Pinpoint the cell where the given text exists, returning its (X, Y) midpoint coordinate. 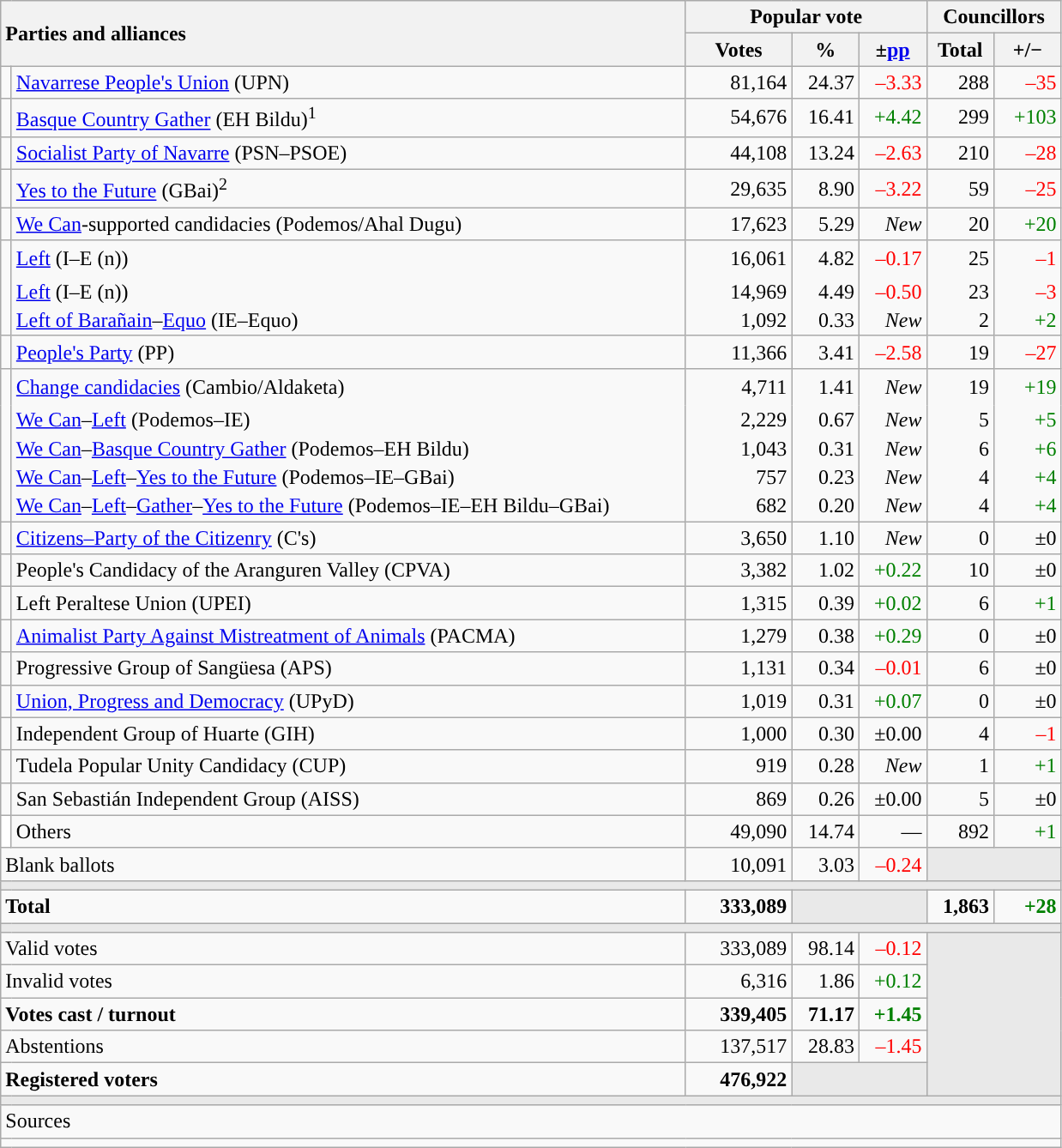
–0.01 (892, 668)
4.82 (825, 259)
0.67 (825, 420)
29,635 (739, 189)
2 (961, 321)
1.02 (825, 571)
16.41 (825, 118)
Union, Progress and Democracy (UPyD) (348, 701)
137,517 (739, 1047)
0.38 (825, 636)
3,382 (739, 571)
We Can-supported candidacies (Podemos/Ahal Dugu) (348, 224)
5.29 (825, 224)
We Can–Basque Country Gather (Podemos–EH Bildu) (348, 449)
0.34 (825, 668)
10,091 (739, 864)
–0.50 (892, 292)
3.03 (825, 864)
4.49 (825, 292)
We Can–Left–Yes to the Future (Podemos–IE–GBai) (348, 478)
% (825, 50)
3.41 (825, 352)
288 (961, 82)
Parties and alliances (343, 33)
+0.07 (892, 701)
+2 (1028, 321)
Councillors (993, 17)
— (892, 831)
Votes cast / turnout (343, 1014)
1.86 (825, 982)
Citizens–Party of the Citizenry (C's) (348, 538)
2,229 (739, 420)
Independent Group of Huarte (GIH) (348, 734)
1,092 (739, 321)
+6 (1028, 449)
Valid votes (343, 949)
+1.45 (892, 1014)
44,108 (739, 153)
–0.24 (892, 864)
24.37 (825, 82)
16,061 (739, 259)
20 (961, 224)
–28 (1028, 153)
23 (961, 292)
–0.12 (892, 949)
1,131 (739, 668)
–35 (1028, 82)
–3.22 (892, 189)
11,366 (739, 352)
1.41 (825, 386)
81,164 (739, 82)
Yes to the Future (GBai)2 (348, 189)
1,279 (739, 636)
28.83 (825, 1047)
+0.22 (892, 571)
±pp (892, 50)
98.14 (825, 949)
+5 (1028, 420)
+0.02 (892, 603)
869 (739, 799)
17,623 (739, 224)
682 (739, 506)
Others (348, 831)
Invalid votes (343, 982)
Sources (531, 1121)
919 (739, 766)
+20 (1028, 224)
0.20 (825, 506)
Abstentions (343, 1047)
Blank ballots (343, 864)
–2.58 (892, 352)
Tudela Popular Unity Candidacy (CUP) (348, 766)
210 (961, 153)
People's Party (PP) (348, 352)
1 (961, 766)
+103 (1028, 118)
–27 (1028, 352)
0.33 (825, 321)
+4.42 (892, 118)
–25 (1028, 189)
Left Peraltese Union (UPEI) (348, 603)
+0.12 (892, 982)
We Can–Left (Podemos–IE) (348, 420)
1,019 (739, 701)
54,676 (739, 118)
Registered voters (343, 1079)
14.74 (825, 831)
25 (961, 259)
339,405 (739, 1014)
Change candidacies (Cambio/Aldaketa) (348, 386)
Basque Country Gather (EH Bildu)1 (348, 118)
1,315 (739, 603)
0.30 (825, 734)
Progressive Group of Sangüesa (APS) (348, 668)
892 (961, 831)
8.90 (825, 189)
49,090 (739, 831)
+/− (1028, 50)
Popular vote (806, 17)
4,711 (739, 386)
Navarrese People's Union (UPN) (348, 82)
13.24 (825, 153)
–3.33 (892, 82)
–1.45 (892, 1047)
Votes (739, 50)
299 (961, 118)
0.26 (825, 799)
1.10 (825, 538)
–2.63 (892, 153)
We Can–Left–Gather–Yes to the Future (Podemos–IE–EH Bildu–GBai) (348, 506)
+28 (1028, 906)
Left of Barañain–Equo (IE–Equo) (348, 321)
3,650 (739, 538)
0.28 (825, 766)
–3 (1028, 292)
+0.29 (892, 636)
0.39 (825, 603)
–0.17 (892, 259)
476,922 (739, 1079)
10 (961, 571)
6,316 (739, 982)
1,043 (739, 449)
757 (739, 478)
+19 (1028, 386)
People's Candidacy of the Aranguren Valley (CPVA) (348, 571)
0.23 (825, 478)
59 (961, 189)
Socialist Party of Navarre (PSN–PSOE) (348, 153)
71.17 (825, 1014)
Animalist Party Against Mistreatment of Animals (PACMA) (348, 636)
14,969 (739, 292)
1,863 (961, 906)
1,000 (739, 734)
San Sebastián Independent Group (AISS) (348, 799)
